For the text-containing cell, return its midpoint in [X, Y] coordinate format. 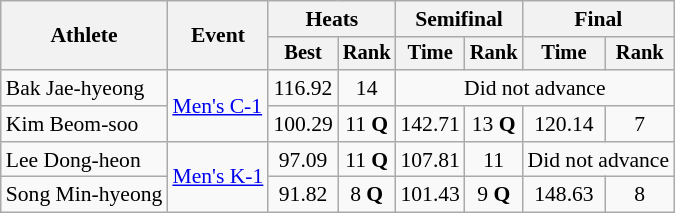
8 Q [367, 195]
Heats [332, 19]
100.29 [302, 124]
Bak Jae-hyeong [84, 88]
Event [218, 36]
8 [640, 195]
91.82 [302, 195]
Song Min-hyeong [84, 195]
14 [367, 88]
13 Q [494, 124]
7 [640, 124]
Lee Dong-heon [84, 160]
Athlete [84, 36]
97.09 [302, 160]
Kim Beom-soo [84, 124]
Men's C-1 [218, 106]
Semifinal [458, 19]
Best [302, 54]
148.63 [564, 195]
116.92 [302, 88]
9 Q [494, 195]
120.14 [564, 124]
11 [494, 160]
Final [599, 19]
142.71 [430, 124]
107.81 [430, 160]
101.43 [430, 195]
Men's K-1 [218, 178]
